For the text-containing cell, return its midpoint in (X, Y) coordinate format. 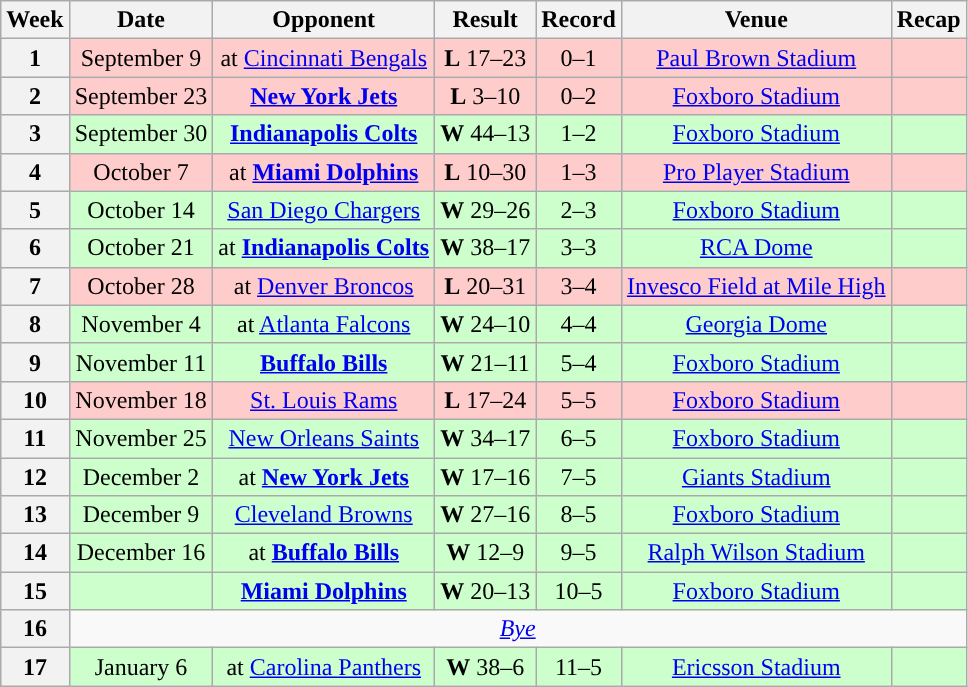
16 (35, 629)
Ralph Wilson Stadium (756, 553)
New York Jets (324, 96)
San Diego Chargers (324, 210)
1–3 (579, 172)
0–1 (579, 58)
November 4 (141, 324)
W 29–26 (486, 210)
4 (35, 172)
Buffalo Bills (324, 362)
7–5 (579, 477)
17 (35, 667)
October 21 (141, 248)
1 (35, 58)
December 9 (141, 515)
4–4 (579, 324)
Miami Dolphins (324, 591)
at Miami Dolphins (324, 172)
W 38–17 (486, 248)
Paul Brown Stadium (756, 58)
Opponent (324, 20)
10 (35, 400)
L 17–23 (486, 58)
at Atlanta Falcons (324, 324)
November 25 (141, 438)
W 24–10 (486, 324)
0–2 (579, 96)
15 (35, 591)
13 (35, 515)
Pro Player Stadium (756, 172)
Indianapolis Colts (324, 134)
3 (35, 134)
October 14 (141, 210)
3–3 (579, 248)
at Indianapolis Colts (324, 248)
W 44–13 (486, 134)
5–5 (579, 400)
14 (35, 553)
September 23 (141, 96)
12 (35, 477)
W 21–11 (486, 362)
W 34–17 (486, 438)
7 (35, 286)
Week (35, 20)
November 11 (141, 362)
November 18 (141, 400)
2 (35, 96)
St. Louis Rams (324, 400)
Giants Stadium (756, 477)
9 (35, 362)
11 (35, 438)
Georgia Dome (756, 324)
10–5 (579, 591)
RCA Dome (756, 248)
1–2 (579, 134)
L 3–10 (486, 96)
at Denver Broncos (324, 286)
6–5 (579, 438)
L 10–30 (486, 172)
8–5 (579, 515)
Result (486, 20)
Ericsson Stadium (756, 667)
September 9 (141, 58)
at Cincinnati Bengals (324, 58)
Record (579, 20)
L 20–31 (486, 286)
at New York Jets (324, 477)
December 2 (141, 477)
Recap (928, 20)
New Orleans Saints (324, 438)
5 (35, 210)
W 17–16 (486, 477)
L 17–24 (486, 400)
January 6 (141, 667)
11–5 (579, 667)
9–5 (579, 553)
W 27–16 (486, 515)
September 30 (141, 134)
Invesco Field at Mile High (756, 286)
8 (35, 324)
Cleveland Browns (324, 515)
December 16 (141, 553)
W 38–6 (486, 667)
5–4 (579, 362)
October 28 (141, 286)
at Buffalo Bills (324, 553)
October 7 (141, 172)
W 20–13 (486, 591)
W 12–9 (486, 553)
Bye (518, 629)
Date (141, 20)
6 (35, 248)
Venue (756, 20)
at Carolina Panthers (324, 667)
2–3 (579, 210)
3–4 (579, 286)
